Find where the given text appears and provide that cell's center as (x, y) coordinate. 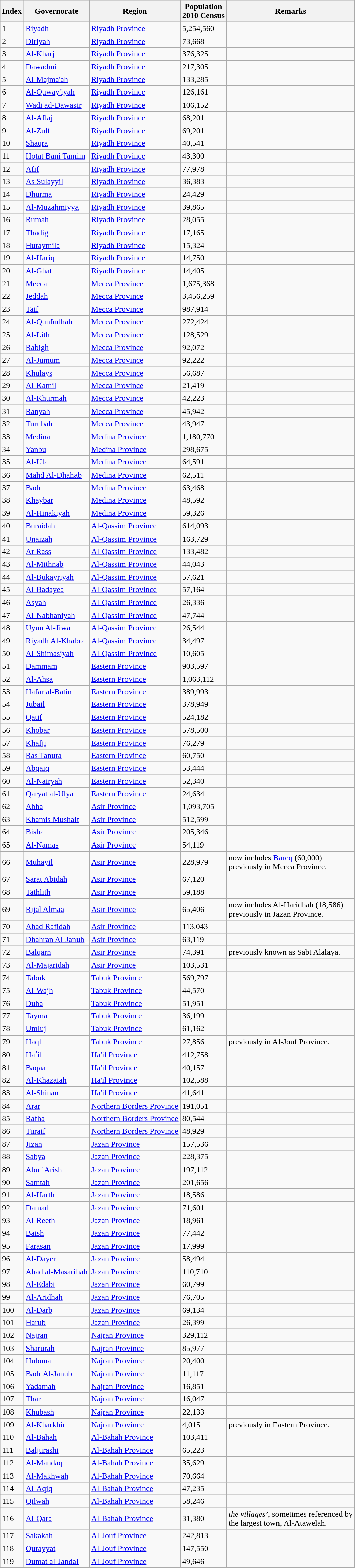
298,675 (203, 449)
Jeddah (56, 296)
69,201 (203, 130)
42 (12, 551)
Khubash (56, 1412)
68,201 (203, 118)
Uyun Al-Jiwa (56, 628)
903,597 (203, 666)
Al-Majma'ah (56, 79)
111 (12, 1450)
Tayma (56, 1016)
14 (12, 194)
Al-Nabhaniyah (56, 615)
Huraymila (56, 245)
74,391 (203, 952)
61,162 (203, 1029)
Qurayyat (56, 1549)
48 (12, 628)
47,744 (203, 615)
36,383 (203, 182)
93 (12, 1220)
58,494 (203, 1259)
61 (12, 794)
64 (12, 832)
128,529 (203, 334)
now includes Al-Haridhah (18,586)previously in Jazan Province. (291, 910)
41,641 (203, 1093)
Region (135, 11)
524,182 (203, 717)
92 (12, 1208)
Al-Shimasiyah (56, 653)
Baqaa (56, 1067)
Ahad Rafidah (56, 927)
Arar (56, 1106)
Khamis Mushait (56, 819)
Dawadmi (56, 67)
2 (12, 41)
5 (12, 79)
Al-Hinakiyah (56, 513)
previously in Al-Jouf Province. (291, 1042)
Khulays (56, 373)
15 (12, 207)
389,993 (203, 692)
Ar Rass (56, 551)
76 (12, 1003)
103,411 (203, 1437)
Haʼil (56, 1055)
63,119 (203, 939)
Mecca (56, 284)
17,999 (203, 1246)
88 (12, 1157)
54 (12, 704)
Sharurah (56, 1348)
Dumat al-Jandal (56, 1561)
Al-Kamil (56, 386)
412,758 (203, 1055)
Rijal Almaa (56, 910)
Ahad al-Masarihah (56, 1271)
62,511 (203, 475)
69,134 (203, 1310)
Abu `Arish (56, 1170)
4,015 (203, 1425)
Asyah (56, 603)
66 (12, 862)
20,400 (203, 1361)
Al-Namas (56, 845)
118 (12, 1549)
67 (12, 879)
Bisha (56, 832)
53,444 (203, 768)
Tabuk (56, 978)
22 (12, 296)
Tathlith (56, 892)
Al-Nairyah (56, 781)
1,675,368 (203, 284)
71,601 (203, 1208)
73 (12, 965)
57,621 (203, 577)
378,949 (203, 704)
76,279 (203, 743)
27 (12, 360)
27,856 (203, 1042)
18,586 (203, 1195)
Jubail (56, 704)
Damad (56, 1208)
53 (12, 692)
191,051 (203, 1106)
24 (12, 322)
36 (12, 475)
Index (12, 11)
Muhayil (56, 862)
3,456,259 (203, 296)
Umluj (56, 1029)
59,188 (203, 892)
80 (12, 1055)
Farasan (56, 1246)
14,405 (203, 271)
Al-Ahsa (56, 679)
24,634 (203, 794)
Al-Harth (56, 1195)
Al-Aflaj (56, 118)
92,072 (203, 347)
Yadamah (56, 1386)
75 (12, 990)
91 (12, 1195)
23 (12, 309)
Thar (56, 1399)
46 (12, 603)
Al-Hariq (56, 258)
217,305 (203, 67)
18,961 (203, 1220)
41 (12, 539)
60,750 (203, 755)
Thadig (56, 233)
Harub (56, 1323)
1,063,112 (203, 679)
163,729 (203, 539)
5,254,560 (203, 28)
Khafji (56, 743)
Al-Kharkhir (56, 1425)
Najran (56, 1335)
Wadi ad-Dawasir (56, 105)
Al-Jumum (56, 360)
45 (12, 590)
Al-Mithnab (56, 564)
Qaryat al-Ulya (56, 794)
133,482 (203, 551)
Riyadh Al-Khabra (56, 641)
92,222 (203, 360)
Al-Shinan (56, 1093)
Riyadh (56, 28)
376,325 (203, 54)
Sarat Abidah (56, 879)
Rabigh (56, 347)
Al-Mandaq (56, 1463)
115 (12, 1501)
90 (12, 1182)
48,592 (203, 500)
Al-Dayer (56, 1259)
Al-Aridhah (56, 1297)
512,599 (203, 819)
78 (12, 1029)
157,536 (203, 1144)
12 (12, 169)
Abqaiq (56, 768)
Ras Tanura (56, 755)
26,399 (203, 1323)
Al-Ula (56, 462)
47,235 (203, 1488)
51,951 (203, 1003)
64,591 (203, 462)
previously in Eastern Province. (291, 1425)
Al-Bukayriyah (56, 577)
57 (12, 743)
21,419 (203, 386)
987,914 (203, 309)
36,199 (203, 1016)
85,977 (203, 1348)
Turubah (56, 424)
Dammam (56, 666)
59,326 (203, 513)
614,093 (203, 526)
17,165 (203, 233)
45,942 (203, 411)
Al-Wajh (56, 990)
26 (12, 347)
96 (12, 1259)
106 (12, 1386)
272,424 (203, 322)
65,223 (203, 1450)
77 (12, 1016)
21 (12, 284)
83 (12, 1093)
Qilwah (56, 1501)
Al-Kharj (56, 54)
Khaybar (56, 500)
Buraidah (56, 526)
Turaif (56, 1131)
18 (12, 245)
10,605 (203, 653)
43,947 (203, 424)
previously known as Sabt Alalaya. (291, 952)
95 (12, 1246)
47 (12, 615)
110,710 (203, 1271)
70 (12, 927)
569,797 (203, 978)
228,979 (203, 862)
77,442 (203, 1233)
1 (12, 28)
113,043 (203, 927)
147,550 (203, 1549)
40 (12, 526)
Sakakah (56, 1536)
Baljurashi (56, 1450)
40,157 (203, 1067)
82 (12, 1080)
31 (12, 411)
10 (12, 143)
7 (12, 105)
31,380 (203, 1518)
Al-Khurmah (56, 398)
49 (12, 641)
59 (12, 768)
Medina (56, 437)
578,500 (203, 730)
49,646 (203, 1561)
3 (12, 54)
228,375 (203, 1157)
56,687 (203, 373)
26,336 (203, 603)
4 (12, 67)
117 (12, 1536)
15,324 (203, 245)
329,112 (203, 1335)
99 (12, 1297)
Sabya (56, 1157)
44 (12, 577)
Al-Lith (56, 334)
Baish (56, 1233)
60,799 (203, 1284)
Hotat Bani Tamim (56, 156)
113 (12, 1476)
70,664 (203, 1476)
126,161 (203, 92)
Al-Bahah (56, 1437)
201,656 (203, 1182)
52,340 (203, 781)
Badr Al-Janub (56, 1374)
Badr (56, 488)
106,152 (203, 105)
105 (12, 1374)
Abha (56, 807)
33 (12, 437)
22,133 (203, 1412)
68 (12, 892)
39 (12, 513)
60 (12, 781)
67,120 (203, 879)
86 (12, 1131)
the villages’, sometimes referenced bythe largest town, Al-Atawelah. (291, 1518)
29 (12, 386)
28,055 (203, 220)
11,117 (203, 1374)
87 (12, 1144)
79 (12, 1042)
Rumah (56, 220)
73,668 (203, 41)
Ranyah (56, 411)
As Sulayyil (56, 182)
40,541 (203, 143)
Al-Badayea (56, 590)
63 (12, 819)
1,180,770 (203, 437)
Dhurma (56, 194)
103 (12, 1348)
77,978 (203, 169)
13 (12, 182)
28 (12, 373)
102 (12, 1335)
34 (12, 449)
72 (12, 952)
Taif (56, 309)
Yanbu (56, 449)
44,570 (203, 990)
Al-Khazaiah (56, 1080)
107 (12, 1399)
133,285 (203, 79)
119 (12, 1561)
116 (12, 1518)
54,119 (203, 845)
69 (12, 910)
16 (12, 220)
84 (12, 1106)
55 (12, 717)
17 (12, 233)
Hafar al-Batin (56, 692)
37 (12, 488)
35 (12, 462)
38 (12, 500)
50 (12, 653)
Al-Qara (56, 1518)
Al-Qunfudhah (56, 322)
80,544 (203, 1119)
Al-Muzahmiyya (56, 207)
114 (12, 1488)
109 (12, 1425)
24,429 (203, 194)
Afif (56, 169)
Governorate (56, 11)
Al-Majaridah (56, 965)
43,300 (203, 156)
56 (12, 730)
now includes Bareq (60,000)previously in Mecca Province. (291, 862)
242,813 (203, 1536)
30 (12, 398)
16,047 (203, 1399)
Hubuna (56, 1361)
Jizan (56, 1144)
Al-Zulf (56, 130)
Rafha (56, 1119)
11 (12, 156)
103,531 (203, 965)
44,043 (203, 564)
Remarks (291, 11)
Dhahran Al-Janub (56, 939)
Balqarn (56, 952)
76,705 (203, 1297)
110 (12, 1437)
Population2010 Census (203, 11)
97 (12, 1271)
1,093,705 (203, 807)
6 (12, 92)
205,346 (203, 832)
94 (12, 1233)
58,246 (203, 1501)
34,497 (203, 641)
25 (12, 334)
108 (12, 1412)
98 (12, 1284)
102,588 (203, 1080)
43 (12, 564)
Duba (56, 1003)
35,629 (203, 1463)
100 (12, 1310)
62 (12, 807)
14,750 (203, 258)
65,406 (203, 910)
Al-Darb (56, 1310)
Shaqra (56, 143)
104 (12, 1361)
112 (12, 1463)
89 (12, 1170)
32 (12, 424)
197,112 (203, 1170)
Haql (56, 1042)
51 (12, 666)
Diriyah (56, 41)
85 (12, 1119)
Al-Quway'iyah (56, 92)
52 (12, 679)
Khobar (56, 730)
63,468 (203, 488)
Unaizah (56, 539)
39,865 (203, 207)
81 (12, 1067)
Al-Aqiq (56, 1488)
65 (12, 845)
71 (12, 939)
Al-Makhwah (56, 1476)
57,164 (203, 590)
74 (12, 978)
42,223 (203, 398)
Samtah (56, 1182)
101 (12, 1323)
Qatif (56, 717)
Al-Reeth (56, 1220)
19 (12, 258)
58 (12, 755)
20 (12, 271)
Mahd Al-Dhahab (56, 475)
48,929 (203, 1131)
26,544 (203, 628)
9 (12, 130)
Al-Ghat (56, 271)
Al-Edabi (56, 1284)
8 (12, 118)
16,851 (203, 1386)
